Return the (X, Y) coordinate for the center point of the cell that contains the specified text.  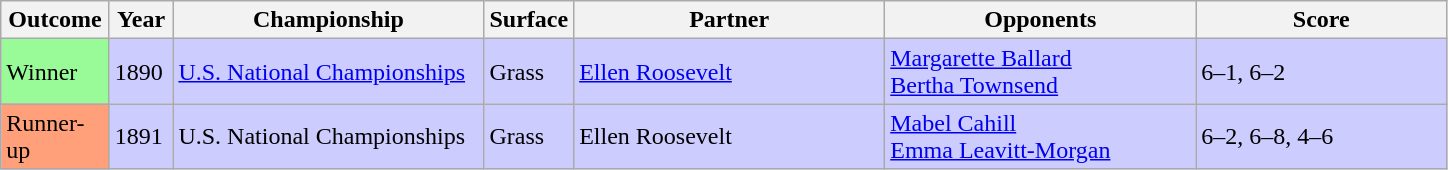
Margarette Ballard Bertha Townsend (1040, 72)
1891 (141, 136)
Opponents (1040, 20)
Score (1322, 20)
Surface (529, 20)
Championship (328, 20)
6–1, 6–2 (1322, 72)
Winner (56, 72)
Runner-up (56, 136)
Year (141, 20)
1890 (141, 72)
Partner (730, 20)
Outcome (56, 20)
6–2, 6–8, 4–6 (1322, 136)
Mabel Cahill Emma Leavitt-Morgan (1040, 136)
